From the cell containing the given text, extract its center point as [x, y] coordinate. 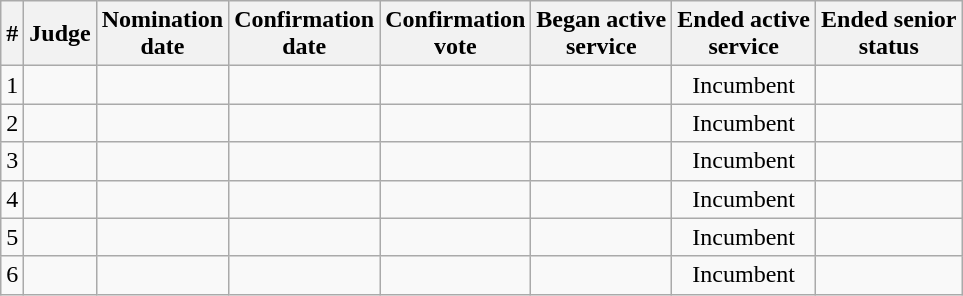
5 [12, 237]
Confirmationdate [304, 34]
Confirmationvote [456, 34]
Nominationdate [162, 34]
1 [12, 85]
4 [12, 199]
Began activeservice [602, 34]
6 [12, 275]
Ended activeservice [744, 34]
2 [12, 123]
3 [12, 161]
Judge [60, 34]
Ended seniorstatus [889, 34]
# [12, 34]
